Capture the cell that displays the provided text and extract its [x, y] central coordinate. 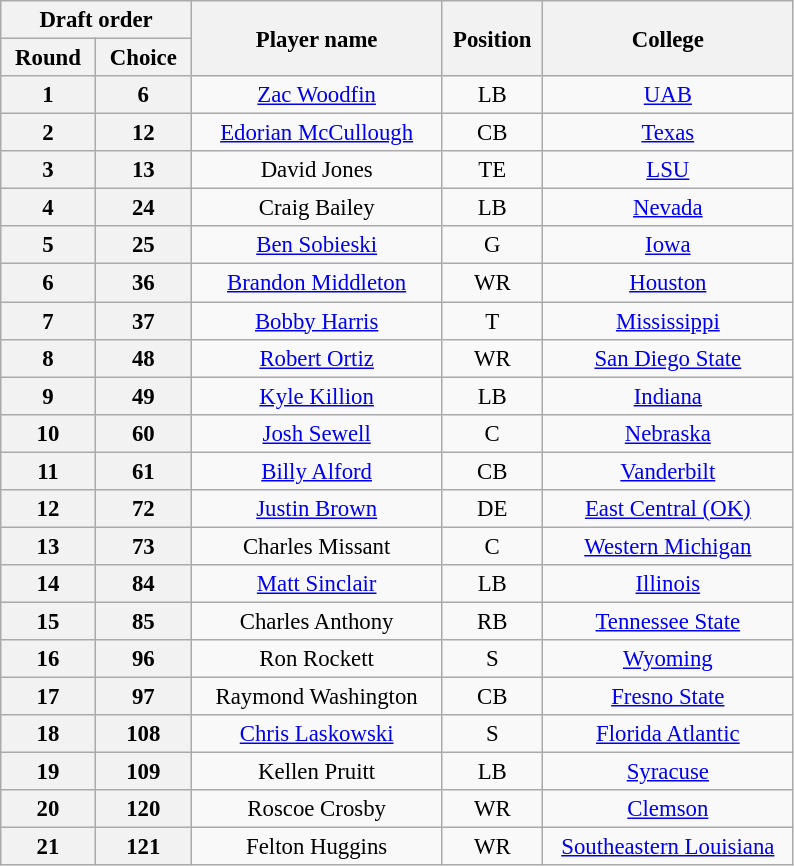
Nebraska [668, 433]
Houston [668, 283]
25 [143, 245]
LSU [668, 170]
Matt Sinclair [316, 584]
Felton Huggins [316, 847]
DE [492, 509]
1 [48, 95]
Mississippi [668, 321]
48 [143, 358]
24 [143, 208]
Position [492, 38]
Brandon Middleton [316, 283]
Clemson [668, 809]
San Diego State [668, 358]
4 [48, 208]
College [668, 38]
11 [48, 471]
Wyoming [668, 659]
10 [48, 433]
Draft order [96, 20]
Vanderbilt [668, 471]
Western Michigan [668, 546]
3 [48, 170]
5 [48, 245]
108 [143, 734]
Kyle Killion [316, 396]
16 [48, 659]
Ben Sobieski [316, 245]
David Jones [316, 170]
T [492, 321]
Raymond Washington [316, 697]
Fresno State [668, 697]
Edorian McCullough [316, 133]
109 [143, 772]
Justin Brown [316, 509]
9 [48, 396]
18 [48, 734]
Illinois [668, 584]
Charles Missant [316, 546]
Chris Laskowski [316, 734]
72 [143, 509]
Robert Ortiz [316, 358]
Billy Alford [316, 471]
17 [48, 697]
19 [48, 772]
20 [48, 809]
Bobby Harris [316, 321]
TE [492, 170]
2 [48, 133]
Syracuse [668, 772]
RB [492, 621]
Kellen Pruitt [316, 772]
121 [143, 847]
97 [143, 697]
East Central (OK) [668, 509]
Roscoe Crosby [316, 809]
Choice [143, 58]
36 [143, 283]
37 [143, 321]
Southeastern Louisiana [668, 847]
Ron Rockett [316, 659]
21 [48, 847]
Player name [316, 38]
Josh Sewell [316, 433]
UAB [668, 95]
15 [48, 621]
Florida Atlantic [668, 734]
85 [143, 621]
Iowa [668, 245]
G [492, 245]
84 [143, 584]
96 [143, 659]
8 [48, 358]
Craig Bailey [316, 208]
7 [48, 321]
Indiana [668, 396]
Nevada [668, 208]
49 [143, 396]
Charles Anthony [316, 621]
14 [48, 584]
73 [143, 546]
Round [48, 58]
60 [143, 433]
120 [143, 809]
Zac Woodfin [316, 95]
61 [143, 471]
Tennessee State [668, 621]
Texas [668, 133]
